Extract the (x, y) coordinate from the center of the cell holding the provided text.  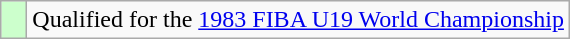
Qualified for the 1983 FIBA U19 World Championship (298, 20)
